Find where the given text appears and provide that cell's center as [X, Y] coordinate. 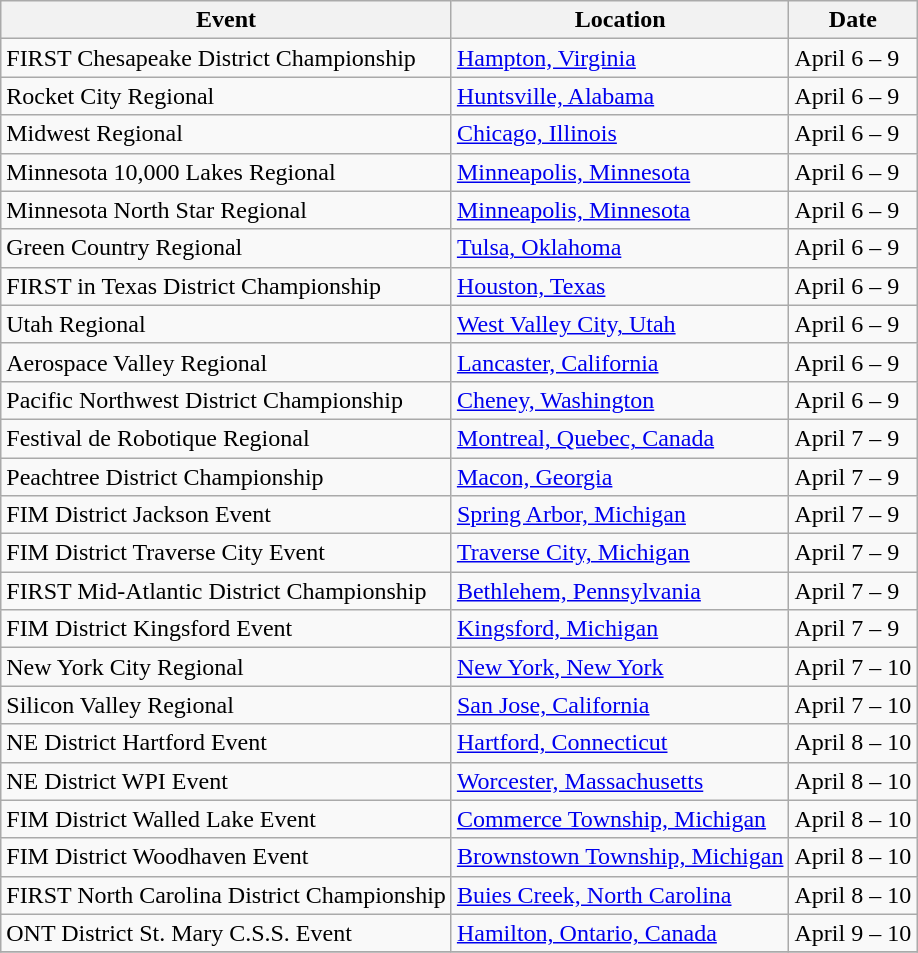
Midwest Regional [226, 134]
Traverse City, Michigan [620, 553]
Event [226, 20]
Houston, Texas [620, 286]
Date [853, 20]
Hamilton, Ontario, Canada [620, 933]
Brownstown Township, Michigan [620, 857]
FIRST in Texas District Championship [226, 286]
Commerce Township, Michigan [620, 819]
San Jose, California [620, 705]
Montreal, Quebec, Canada [620, 438]
FIRST North Carolina District Championship [226, 895]
Lancaster, California [620, 362]
Huntsville, Alabama [620, 96]
FIM District Jackson Event [226, 515]
Location [620, 20]
West Valley City, Utah [620, 324]
Aerospace Valley Regional [226, 362]
Chicago, Illinois [620, 134]
Bethlehem, Pennsylvania [620, 591]
NE District WPI Event [226, 781]
FIM District Traverse City Event [226, 553]
Rocket City Regional [226, 96]
Silicon Valley Regional [226, 705]
FIM District Woodhaven Event [226, 857]
Green Country Regional [226, 248]
New York, New York [620, 667]
Macon, Georgia [620, 477]
Worcester, Massachusetts [620, 781]
Hartford, Connecticut [620, 743]
ONT District St. Mary C.S.S. Event [226, 933]
Peachtree District Championship [226, 477]
Minnesota North Star Regional [226, 210]
FIRST Mid-Atlantic District Championship [226, 591]
FIRST Chesapeake District Championship [226, 58]
Tulsa, Oklahoma [620, 248]
FIM District Kingsford Event [226, 629]
FIM District Walled Lake Event [226, 819]
Festival de Robotique Regional [226, 438]
NE District Hartford Event [226, 743]
Spring Arbor, Michigan [620, 515]
Kingsford, Michigan [620, 629]
Utah Regional [226, 324]
Hampton, Virginia [620, 58]
Pacific Northwest District Championship [226, 400]
Cheney, Washington [620, 400]
Buies Creek, North Carolina [620, 895]
April 9 – 10 [853, 933]
New York City Regional [226, 667]
Minnesota 10,000 Lakes Regional [226, 172]
